Search for the cell housing the specified text and yield its [x, y] center coordinate. 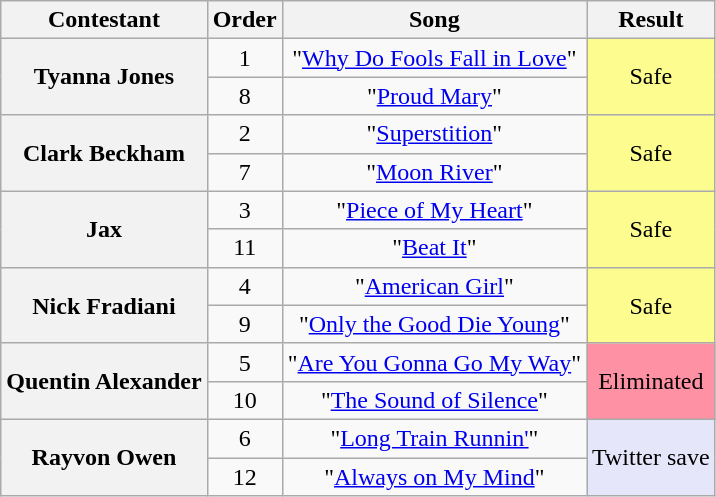
Rayvon Owen [104, 457]
1 [244, 58]
Twitter save [650, 457]
"Always on My Mind" [434, 477]
Clark Beckham [104, 153]
Order [244, 20]
2 [244, 134]
"Superstition" [434, 134]
"Are You Gonna Go My Way" [434, 362]
Tyanna Jones [104, 77]
"Moon River" [434, 172]
Jax [104, 229]
"Only the Good Die Young" [434, 324]
8 [244, 96]
Contestant [104, 20]
11 [244, 248]
3 [244, 210]
Result [650, 20]
5 [244, 362]
"Why Do Fools Fall in Love" [434, 58]
9 [244, 324]
"Piece of My Heart" [434, 210]
12 [244, 477]
Nick Fradiani [104, 305]
"American Girl" [434, 286]
"Proud Mary" [434, 96]
7 [244, 172]
4 [244, 286]
6 [244, 438]
"Long Train Runnin'" [434, 438]
Eliminated [650, 381]
Song [434, 20]
10 [244, 400]
"Beat It" [434, 248]
Quentin Alexander [104, 381]
"The Sound of Silence" [434, 400]
